Capture the cell that displays the provided text and extract its (X, Y) central coordinate. 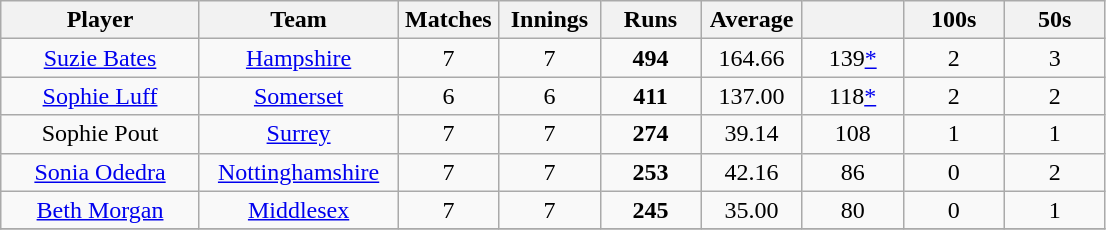
Team (298, 20)
274 (650, 134)
Surrey (298, 134)
Runs (650, 20)
Average (752, 20)
Somerset (298, 96)
3 (1054, 58)
253 (650, 172)
108 (852, 134)
Suzie Bates (100, 58)
137.00 (752, 96)
Sonia Odedra (100, 172)
245 (650, 210)
118* (852, 96)
Sophie Pout (100, 134)
Innings (550, 20)
35.00 (752, 210)
Nottinghamshire (298, 172)
Sophie Luff (100, 96)
Matches (448, 20)
86 (852, 172)
Middlesex (298, 210)
50s (1054, 20)
164.66 (752, 58)
494 (650, 58)
80 (852, 210)
411 (650, 96)
42.16 (752, 172)
Player (100, 20)
Hampshire (298, 58)
139* (852, 58)
39.14 (752, 134)
Beth Morgan (100, 210)
100s (954, 20)
